Return [x, y] of the center of cell containing provided text 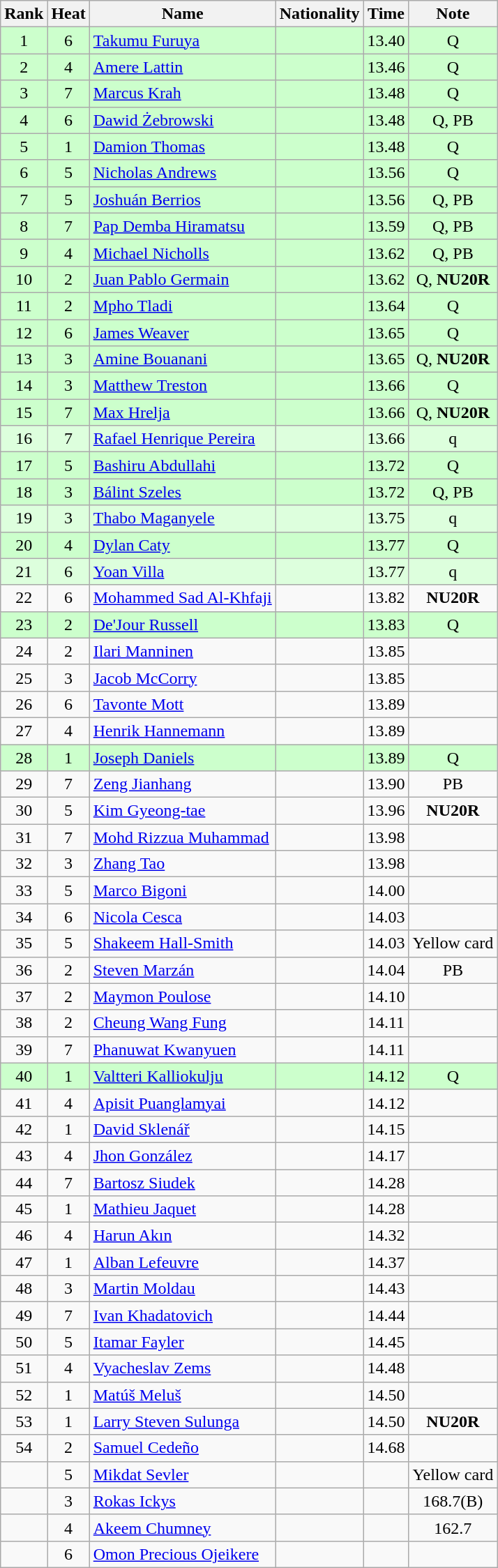
12 [24, 333]
Samuel Cedeño [183, 1448]
Valtteri Kalliokulju [183, 1076]
Rank [24, 14]
Takumu Furuya [183, 40]
49 [24, 1315]
Harun Akın [183, 1236]
19 [24, 518]
Shakeem Hall-Smith [183, 943]
50 [24, 1342]
47 [24, 1262]
Nationality [319, 14]
13 [24, 359]
Henrik Hannemann [183, 731]
Kim Gyeong-tae [183, 811]
41 [24, 1103]
34 [24, 917]
14.04 [386, 970]
Ivan Khadatovich [183, 1315]
24 [24, 651]
14.32 [386, 1236]
52 [24, 1395]
14.43 [386, 1289]
Mpho Tladi [183, 306]
Yoan Villa [183, 572]
Bálint Szeles [183, 492]
30 [24, 811]
Michael Nicholls [183, 253]
17 [24, 465]
14 [24, 386]
46 [24, 1236]
10 [24, 279]
14.17 [386, 1156]
Matthew Treston [183, 386]
15 [24, 412]
Pap Demba Hiramatsu [183, 226]
25 [24, 678]
13.46 [386, 67]
51 [24, 1368]
Heat [68, 14]
14.15 [386, 1129]
Nicola Cesca [183, 917]
David Sklenář [183, 1129]
Apisit Puanglamyai [183, 1103]
Ilari Manninen [183, 651]
Time [386, 14]
De'Jour Russell [183, 625]
27 [24, 731]
Jhon González [183, 1156]
Larry Steven Sulunga [183, 1421]
Alban Lefeuvre [183, 1262]
28 [24, 757]
14.37 [386, 1262]
54 [24, 1448]
Amere Lattin [183, 67]
Marco Bigoni [183, 890]
35 [24, 943]
13.75 [386, 518]
13.96 [386, 811]
Cheung Wang Fung [183, 1023]
14.44 [386, 1315]
Akeem Chumney [183, 1528]
Thabo Maganyele [183, 518]
Mikdat Sevler [183, 1474]
42 [24, 1129]
Mohammed Sad Al-Khfaji [183, 598]
18 [24, 492]
Zhang Tao [183, 864]
Joshuán Berrios [183, 200]
53 [24, 1421]
13.40 [386, 40]
8 [24, 226]
Phanuwat Kwanyuen [183, 1050]
43 [24, 1156]
14.10 [386, 996]
9 [24, 253]
32 [24, 864]
48 [24, 1289]
45 [24, 1209]
Joseph Daniels [183, 757]
13.64 [386, 306]
Rafael Henrique Pereira [183, 439]
Jacob McCorry [183, 678]
Bartosz Siudek [183, 1183]
26 [24, 704]
Zeng Jianhang [183, 784]
13.90 [386, 784]
Mohd Rizzua Muhammad [183, 837]
13.59 [386, 226]
Marcus Krah [183, 94]
Itamar Fayler [183, 1342]
168.7(B) [453, 1501]
James Weaver [183, 333]
20 [24, 545]
Maymon Poulose [183, 996]
Omon Precious Ojeikere [183, 1554]
Max Hrelja [183, 412]
38 [24, 1023]
13.82 [386, 598]
23 [24, 625]
Vyacheslav Zems [183, 1368]
162.7 [453, 1528]
31 [24, 837]
Damion Thomas [183, 147]
Name [183, 14]
44 [24, 1183]
39 [24, 1050]
Nicholas Andrews [183, 173]
14.68 [386, 1448]
14.48 [386, 1368]
29 [24, 784]
21 [24, 572]
16 [24, 439]
14.00 [386, 890]
11 [24, 306]
Matúš Meluš [183, 1395]
Steven Marzán [183, 970]
Juan Pablo Germain [183, 279]
Note [453, 14]
Amine Bouanani [183, 359]
Rokas Ickys [183, 1501]
36 [24, 970]
Mathieu Jaquet [183, 1209]
Dylan Caty [183, 545]
14.45 [386, 1342]
Bashiru Abdullahi [183, 465]
33 [24, 890]
37 [24, 996]
40 [24, 1076]
Dawid Żebrowski [183, 120]
Martin Moldau [183, 1289]
13.83 [386, 625]
22 [24, 598]
Tavonte Mott [183, 704]
